For the text-containing cell, return its midpoint in (x, y) coordinate format. 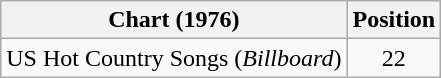
US Hot Country Songs (Billboard) (174, 58)
Chart (1976) (174, 20)
22 (394, 58)
Position (394, 20)
